From the cell containing the given text, extract its center point as [x, y] coordinate. 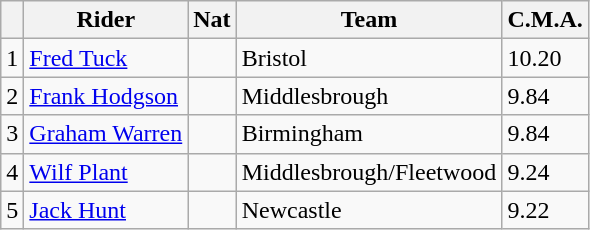
Birmingham [369, 134]
C.M.A. [545, 20]
Middlesbrough [369, 96]
Jack Hunt [106, 210]
3 [12, 134]
5 [12, 210]
Middlesbrough/Fleetwood [369, 172]
2 [12, 96]
10.20 [545, 58]
9.22 [545, 210]
4 [12, 172]
Graham Warren [106, 134]
9.24 [545, 172]
Rider [106, 20]
Bristol [369, 58]
Fred Tuck [106, 58]
Frank Hodgson [106, 96]
Wilf Plant [106, 172]
Team [369, 20]
1 [12, 58]
Newcastle [369, 210]
Nat [212, 20]
